Output the [X, Y] coordinate of the center of the cell containing the given text.  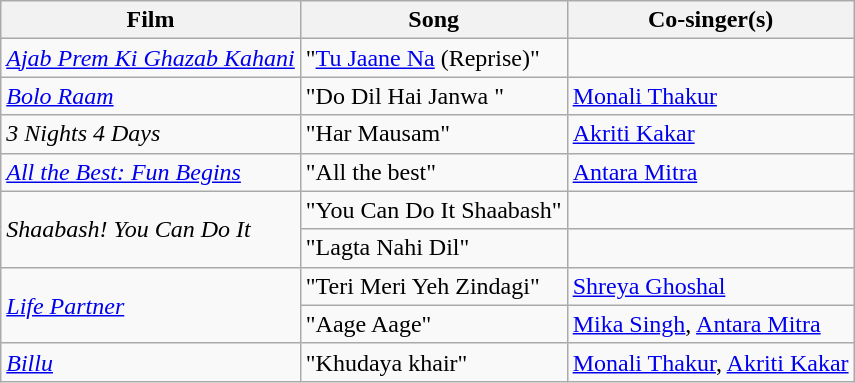
Shaabash! You Can Do It [151, 229]
Mika Singh, Antara Mitra [710, 324]
Akriti Kakar [710, 134]
"Lagta Nahi Dil" [434, 248]
Life Partner [151, 305]
"Do Dil Hai Janwa " [434, 96]
3 Nights 4 Days [151, 134]
"Teri Meri Yeh Zindagi" [434, 286]
"Har Mausam" [434, 134]
"You Can Do It Shaabash" [434, 210]
"Khudaya khair" [434, 362]
Monali Thakur [710, 96]
Bolo Raam [151, 96]
Monali Thakur, Akriti Kakar [710, 362]
"Aage Aage" [434, 324]
Antara Mitra [710, 172]
Co-singer(s) [710, 20]
Billu [151, 362]
Film [151, 20]
Ajab Prem Ki Ghazab Kahani [151, 58]
Shreya Ghoshal [710, 286]
All the Best: Fun Begins [151, 172]
Song [434, 20]
"All the best" [434, 172]
"Tu Jaane Na (Reprise)" [434, 58]
